Capture the cell that displays the provided text and extract its (x, y) central coordinate. 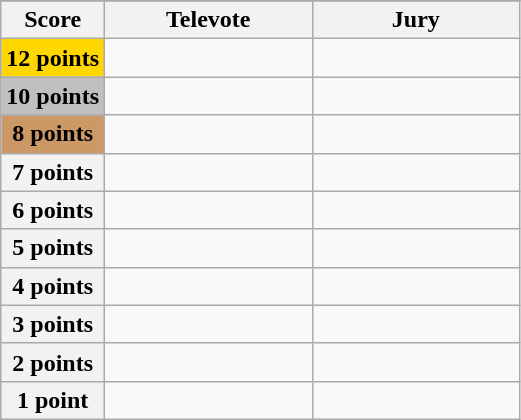
1 point (53, 400)
7 points (53, 172)
Televote (209, 20)
Jury (416, 20)
5 points (53, 248)
3 points (53, 324)
10 points (53, 96)
4 points (53, 286)
8 points (53, 134)
Score (53, 20)
2 points (53, 362)
12 points (53, 58)
6 points (53, 210)
